Return [X, Y] of the center of cell containing provided text 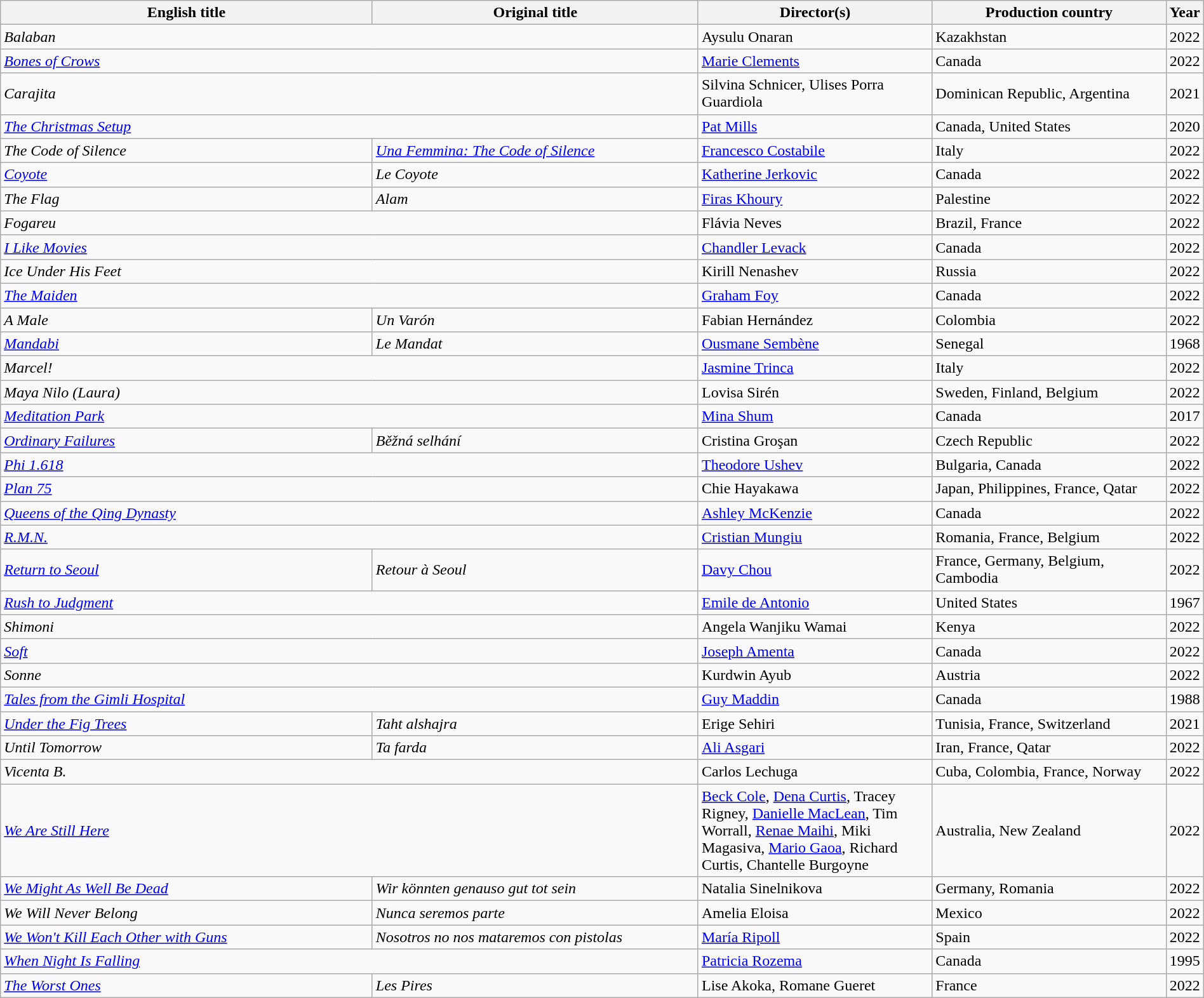
Lise Akoka, Romane Gueret [815, 985]
Fogareu [349, 223]
Běžná selhání [535, 441]
Vicenta B. [349, 772]
Flávia Neves [815, 223]
Ta farda [535, 748]
Iran, France, Qatar [1049, 748]
The Maiden [349, 295]
Kazakhstan [1049, 37]
Patricia Rozema [815, 961]
Natalia Sinelnikova [815, 889]
When Night Is Falling [349, 961]
Sweden, Finland, Belgium [1049, 392]
France, Germany, Belgium, Cambodia [1049, 570]
Retour à Seoul [535, 570]
Joseph Amenta [815, 651]
Director(s) [815, 13]
Erige Sehiri [815, 723]
Angela Wanjiku Wamai [815, 627]
Nosotros no nos mataremos con pistolas [535, 937]
Year [1185, 13]
Canada, United States [1049, 126]
Mandabi [187, 344]
Aysulu Onaran [815, 37]
Le Coyote [535, 175]
1988 [1185, 699]
Spain [1049, 937]
Ali Asgari [815, 748]
Australia, New Zealand [1049, 830]
Bulgaria, Canada [1049, 465]
Plan 75 [349, 489]
Taht alshajra [535, 723]
Graham Foy [815, 295]
1995 [1185, 961]
Queens of the Qing Dynasty [349, 513]
Kenya [1049, 627]
Cuba, Colombia, France, Norway [1049, 772]
Cristina Groşan [815, 441]
Ordinary Failures [187, 441]
Mina Shum [815, 416]
1967 [1185, 602]
Theodore Ushev [815, 465]
The Flag [187, 199]
Original title [535, 13]
Un Varón [535, 319]
Senegal [1049, 344]
Cristian Mungiu [815, 537]
Dominican Republic, Argentina [1049, 94]
Tunisia, France, Switzerland [1049, 723]
The Code of Silence [187, 150]
Production country [1049, 13]
Nunca seremos parte [535, 913]
Bones of Crows [349, 61]
Beck Cole, Dena Curtis, Tracey Rigney, Danielle MacLean, Tim Worrall, Renae Maihi, Miki Magasiva, Mario Gaoa, Richard Curtis, Chantelle Burgoyne [815, 830]
Colombia [1049, 319]
Kurdwin Ayub [815, 675]
Fabian Hernández [815, 319]
The Worst Ones [187, 985]
Until Tomorrow [187, 748]
Davy Chou [815, 570]
Phi 1.618 [349, 465]
Lovisa Sirén [815, 392]
I Like Movies [349, 247]
Shimoni [349, 627]
Les Pires [535, 985]
Sonne [349, 675]
We Might As Well Be Dead [187, 889]
Rush to Judgment [349, 602]
Marcel! [349, 368]
Austria [1049, 675]
Emile de Antonio [815, 602]
Guy Maddin [815, 699]
2020 [1185, 126]
Czech Republic [1049, 441]
R.M.N. [349, 537]
Chie Hayakawa [815, 489]
Carlos Lechuga [815, 772]
Ashley McKenzie [815, 513]
Amelia Eloisa [815, 913]
Under the Fig Trees [187, 723]
Wir könnten genauso gut tot sein [535, 889]
Kirill Nenashev [815, 271]
Katherine Jerkovic [815, 175]
Tales from the Gimli Hospital [349, 699]
Soft [349, 651]
Marie Clements [815, 61]
Firas Khoury [815, 199]
Meditation Park [349, 416]
Coyote [187, 175]
Chandler Levack [815, 247]
We Will Never Belong [187, 913]
United States [1049, 602]
A Male [187, 319]
Jasmine Trinca [815, 368]
Mexico [1049, 913]
The Christmas Setup [349, 126]
We Won't Kill Each Other with Guns [187, 937]
Maya Nilo (Laura) [349, 392]
France [1049, 985]
Germany, Romania [1049, 889]
Pat Mills [815, 126]
Silvina Schnicer, Ulises Porra Guardiola [815, 94]
María Ripoll [815, 937]
English title [187, 13]
Alam [535, 199]
2017 [1185, 416]
Russia [1049, 271]
1968 [1185, 344]
Japan, Philippines, France, Qatar [1049, 489]
Palestine [1049, 199]
Francesco Costabile [815, 150]
Le Mandat [535, 344]
Return to Seoul [187, 570]
Brazil, France [1049, 223]
Romania, France, Belgium [1049, 537]
We Are Still Here [349, 830]
Ice Under His Feet [349, 271]
Carajita [349, 94]
Una Femmina: The Code of Silence [535, 150]
Ousmane Sembène [815, 344]
Balaban [349, 37]
